Search for the cell housing the specified text and yield its (X, Y) center coordinate. 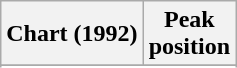
Chart (1992) (72, 34)
Peakposition (189, 34)
